From the cell containing the given text, extract its center point as [x, y] coordinate. 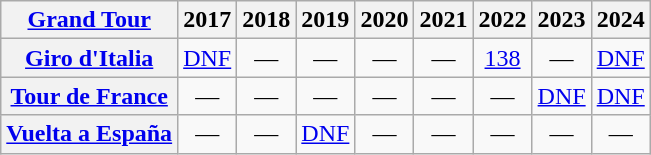
Vuelta a España [90, 134]
2021 [444, 20]
2022 [502, 20]
2017 [208, 20]
2019 [326, 20]
2023 [562, 20]
2024 [620, 20]
2018 [266, 20]
2020 [384, 20]
Giro d'Italia [90, 58]
Tour de France [90, 96]
Grand Tour [90, 20]
138 [502, 58]
